Extract the [x, y] coordinate from the center of the cell holding the provided text.  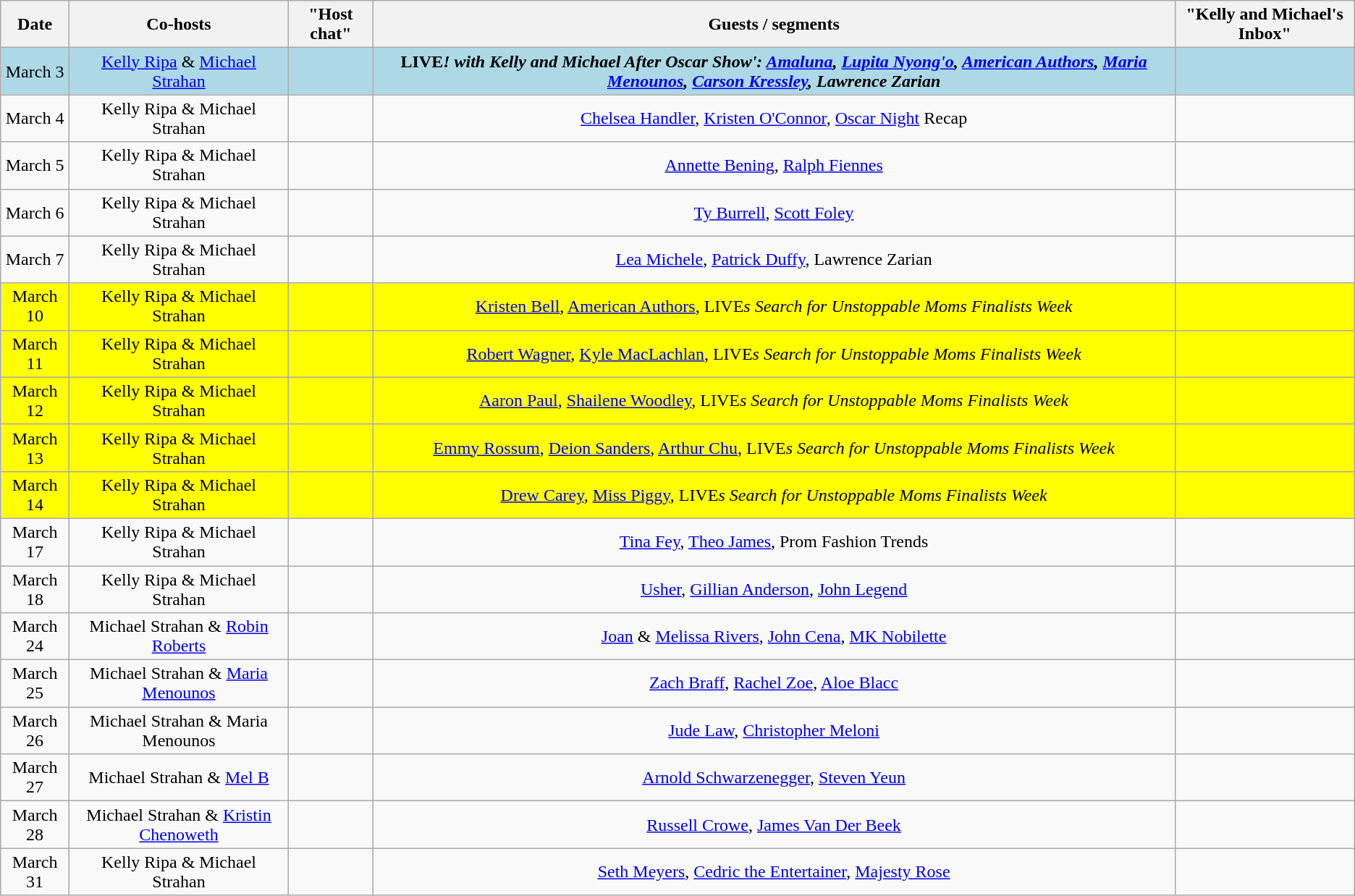
March 11 [35, 353]
March 12 [35, 401]
March 4 [35, 119]
Aaron Paul, Shailene Woodley, LIVEs Search for Unstoppable Moms Finalists Week [774, 401]
March 10 [35, 307]
Ty Burrell, Scott Foley [774, 213]
March 3 [35, 71]
Joan & Melissa Rivers, John Cena, MK Nobilette [774, 637]
Michael Strahan & Robin Roberts [178, 637]
March 27 [35, 777]
March 14 [35, 495]
Co-hosts [178, 25]
Guests / segments [774, 25]
Seth Meyers, Cedric the Entertainer, Majesty Rose [774, 871]
March 31 [35, 871]
"Host chat" [332, 25]
Michael Strahan & Kristin Chenoweth [178, 825]
March 26 [35, 731]
Date [35, 25]
Emmy Rossum, Deion Sanders, Arthur Chu, LIVEs Search for Unstoppable Moms Finalists Week [774, 447]
Drew Carey, Miss Piggy, LIVEs Search for Unstoppable Moms Finalists Week [774, 495]
Jude Law, Christopher Meloni [774, 731]
March 13 [35, 447]
March 5 [35, 165]
Lea Michele, Patrick Duffy, Lawrence Zarian [774, 259]
March 24 [35, 637]
Arnold Schwarzenegger, Steven Yeun [774, 777]
Zach Braff, Rachel Zoe, Aloe Blacc [774, 683]
March 6 [35, 213]
Robert Wagner, Kyle MacLachlan, LIVEs Search for Unstoppable Moms Finalists Week [774, 353]
Usher, Gillian Anderson, John Legend [774, 589]
"Kelly and Michael's Inbox" [1265, 25]
March 25 [35, 683]
Michael Strahan & Mel B [178, 777]
Tina Fey, Theo James, Prom Fashion Trends [774, 541]
Chelsea Handler, Kristen O'Connor, Oscar Night Recap [774, 119]
Kristen Bell, American Authors, LIVEs Search for Unstoppable Moms Finalists Week [774, 307]
March 28 [35, 825]
March 18 [35, 589]
LIVE! with Kelly and Michael After Oscar Show': Amaluna, Lupita Nyong'o, American Authors, Maria Menounos, Carson Kressley, Lawrence Zarian [774, 71]
March 7 [35, 259]
Annette Bening, Ralph Fiennes [774, 165]
March 17 [35, 541]
Russell Crowe, James Van Der Beek [774, 825]
